Pinpoint the cell where the given text exists, returning its [x, y] midpoint coordinate. 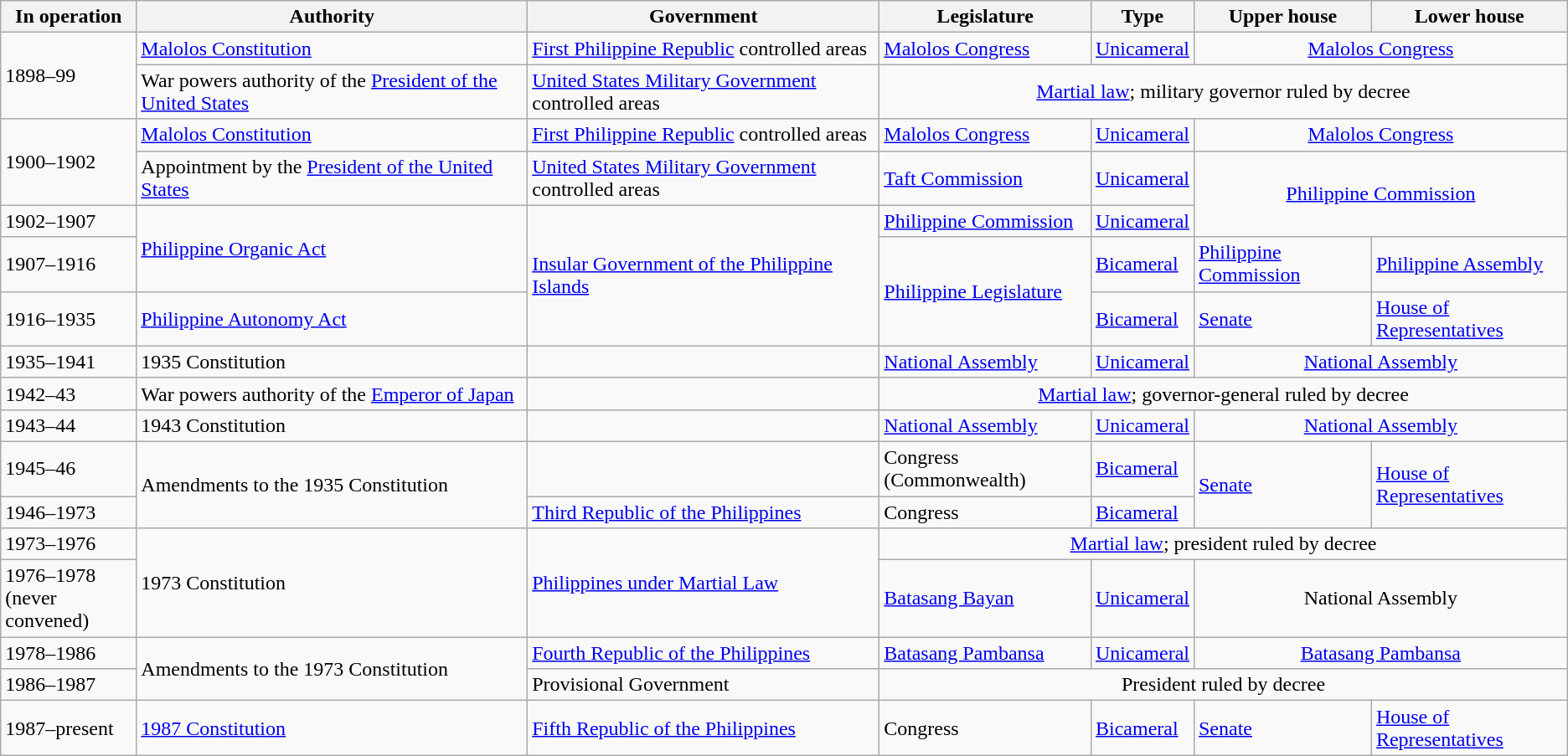
Martial law; military governor ruled by decree [1223, 92]
Martial law; governor-general ruled by decree [1223, 393]
1900–1902 [69, 162]
1935 Constitution [332, 362]
Amendments to the 1973 Constitution [332, 669]
1987 Constitution [332, 728]
Fourth Republic of the Philippines [704, 653]
1945–46 [69, 469]
1946–1973 [69, 512]
1973–1976 [69, 544]
Philippine Assembly [1469, 265]
1902–1907 [69, 221]
Batasang Bayan [985, 599]
Type [1142, 17]
Philippine Legislature [985, 291]
Provisional Government [704, 685]
President ruled by decree [1223, 685]
1942–43 [69, 393]
Legislature [985, 17]
1973 Constitution [332, 583]
1943–44 [69, 425]
Government [704, 17]
Amendments to the 1935 Constitution [332, 484]
1916–1935 [69, 318]
Upper house [1282, 17]
Martial law; president ruled by decree [1223, 544]
Third Republic of the Philippines [704, 512]
Fifth Republic of the Philippines [704, 728]
1987–present [69, 728]
1943 Constitution [332, 425]
Lower house [1469, 17]
1907–1916 [69, 265]
Appointment by the President of the United States [332, 177]
1976–1978(never convened) [69, 599]
Authority [332, 17]
War powers authority of the Emperor of Japan [332, 393]
Congress (Commonwealth) [985, 469]
Philippines under Martial Law [704, 583]
In operation [69, 17]
1986–1987 [69, 685]
1898–99 [69, 75]
1978–1986 [69, 653]
War powers authority of the President of the United States [332, 92]
Philippine Autonomy Act [332, 318]
Taft Commission [985, 177]
Insular Government of the Philippine Islands [704, 275]
Philippine Organic Act [332, 248]
1935–1941 [69, 362]
